Scan for the cell matching the given text and deliver its [x, y] coordinate at center. 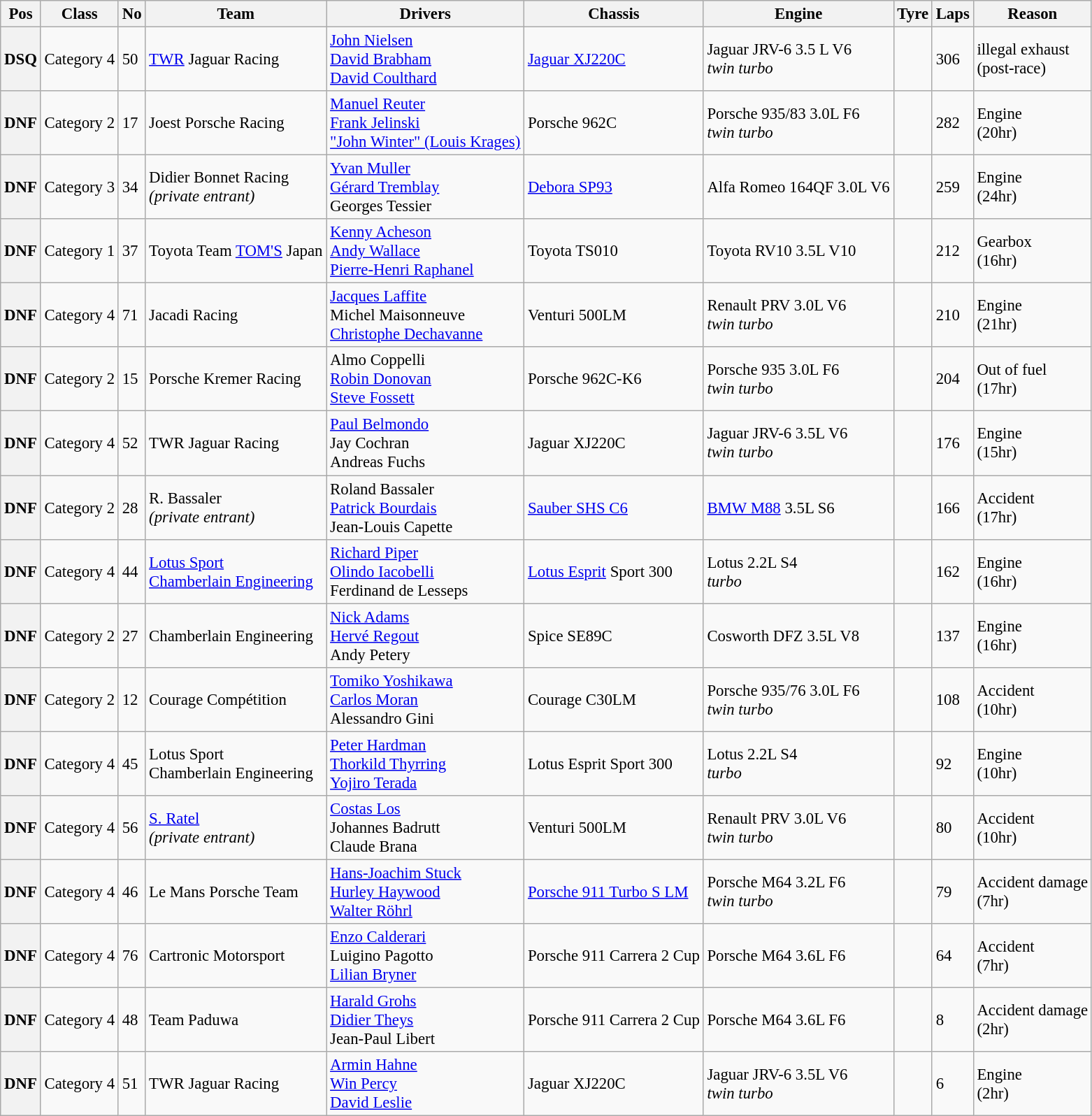
Category 3 [80, 187]
Tomiko Yoshikawa Carlos Moran Alessandro Gini [425, 699]
Didier Bonnet Racing(private entrant) [236, 187]
Engine(2hr) [1032, 1084]
S. Ratel (private entrant) [236, 828]
Paul Belmondo Jay Cochran Andreas Fuchs [425, 443]
Enzo Calderari Luigino Pagotto Lilian Bryner [425, 956]
Hans-Joachim Stuck Hurley Haywood Walter Röhrl [425, 892]
Team Paduwa [236, 1020]
Armin Hahne Win Percy David Leslie [425, 1084]
108 [952, 699]
28 [131, 508]
137 [952, 636]
79 [952, 892]
Chamberlain Engineering [236, 636]
Porsche Kremer Racing [236, 379]
Chassis [614, 14]
No [131, 14]
Courage Compétition [236, 699]
Cosworth DFZ 3.5L V8 [798, 636]
Engine(24hr) [1032, 187]
Jacques Laffite Michel Maisonneuve Christophe Dechavanne [425, 315]
Porsche 962C [614, 123]
Reason [1032, 14]
illegal exhaust(post-race) [1032, 59]
Porsche M64 3.2L F6twin turbo [798, 892]
76 [131, 956]
64 [952, 956]
Engine(15hr) [1032, 443]
R. Bassaler(private entrant) [236, 508]
Roland Bassaler Patrick Bourdais Jean-Louis Capette [425, 508]
Engine(21hr) [1032, 315]
Toyota RV10 3.5L V10 [798, 251]
45 [131, 764]
Accident damage(2hr) [1032, 1020]
46 [131, 892]
51 [131, 1084]
282 [952, 123]
162 [952, 571]
Almo Coppelli Robin Donovan Steve Fossett [425, 379]
37 [131, 251]
Harald Grohs Didier Theys Jean-Paul Libert [425, 1020]
Courage C30LM [614, 699]
Engine(10hr) [1032, 764]
166 [952, 508]
44 [131, 571]
92 [952, 764]
27 [131, 636]
12 [131, 699]
Gearbox(16hr) [1032, 251]
52 [131, 443]
Out of fuel(17hr) [1032, 379]
212 [952, 251]
Porsche 962C-K6 [614, 379]
Debora SP93 [614, 187]
48 [131, 1020]
8 [952, 1020]
Engine [798, 14]
17 [131, 123]
Kenny Acheson Andy Wallace Pierre-Henri Raphanel [425, 251]
Alfa Romeo 164QF 3.0L V6 [798, 187]
Costas Los Johannes Badrutt Claude Brana [425, 828]
Accident damage(7hr) [1032, 892]
6 [952, 1084]
Pos [21, 14]
Yvan Muller Gérard Tremblay Georges Tessier [425, 187]
Porsche 935/76 3.0L F6twin turbo [798, 699]
John Nielsen David Brabham David Coulthard [425, 59]
Spice SE89C [614, 636]
Class [80, 14]
Team [236, 14]
50 [131, 59]
176 [952, 443]
Le Mans Porsche Team [236, 892]
34 [131, 187]
Jaguar JRV-6 3.5 L V6twin turbo [798, 59]
Tyre [913, 14]
204 [952, 379]
Sauber SHS C6 [614, 508]
Laps [952, 14]
Drivers [425, 14]
306 [952, 59]
DSQ [21, 59]
15 [131, 379]
56 [131, 828]
259 [952, 187]
Nick Adams Hervé Regout Andy Petery [425, 636]
Peter Hardman Thorkild Thyrring Yojiro Terada [425, 764]
Category 1 [80, 251]
Joest Porsche Racing [236, 123]
Cartronic Motorsport [236, 956]
Porsche 911 Turbo S LM [614, 892]
Engine(20hr) [1032, 123]
Manuel Reuter Frank Jelinski "John Winter" (Louis Krages) [425, 123]
210 [952, 315]
Porsche 935/83 3.0L F6twin turbo [798, 123]
Richard Piper Olindo Iacobelli Ferdinand de Lesseps [425, 571]
Toyota Team TOM'S Japan [236, 251]
Porsche 935 3.0L F6twin turbo [798, 379]
Accident(7hr) [1032, 956]
Toyota TS010 [614, 251]
71 [131, 315]
BMW M88 3.5L S6 [798, 508]
80 [952, 828]
Accident(17hr) [1032, 508]
Jacadi Racing [236, 315]
